Pinpoint the cell where the given text exists, returning its (X, Y) midpoint coordinate. 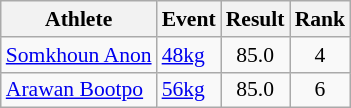
Somkhoun Anon (79, 55)
4 (320, 55)
6 (320, 90)
48kg (189, 55)
Result (256, 19)
Event (189, 19)
56kg (189, 90)
Arawan Bootpo (79, 90)
Rank (320, 19)
Athlete (79, 19)
